Extract the [X, Y] coordinate from the center of the cell holding the provided text.  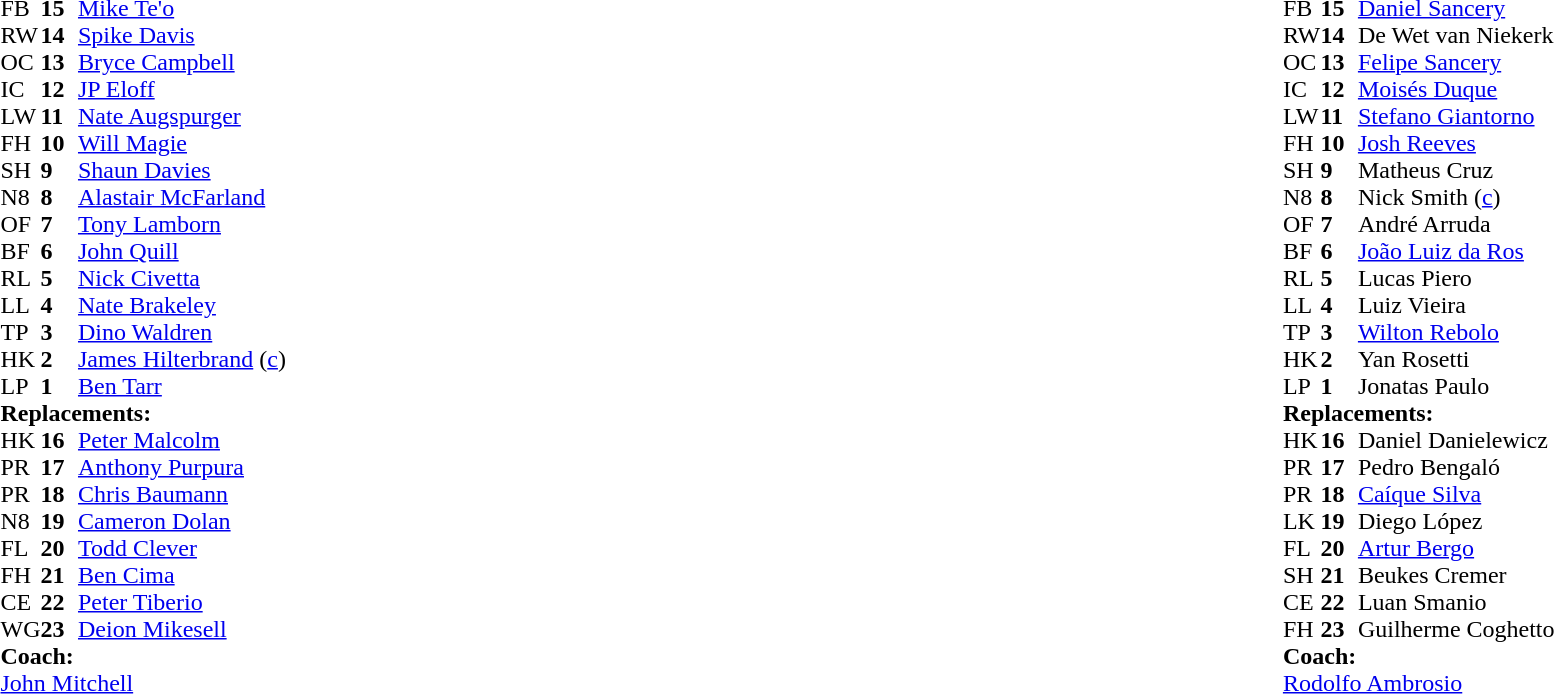
LK [1302, 522]
Shaun Davies [182, 170]
John Quill [182, 252]
James Hilterbrand (c) [182, 360]
Anthony Purpura [182, 468]
Tony Lamborn [182, 224]
Nate Augspurger [182, 116]
Alastair McFarland [182, 198]
Spike Davis [182, 36]
Nick Civetta [182, 278]
Ben Tarr [182, 386]
Replacements: [142, 414]
Nate Brakeley [182, 306]
Coach: [142, 656]
Deion Mikesell [182, 630]
Dino Waldren [182, 332]
Will Magie [182, 144]
Cameron Dolan [182, 522]
Bryce Campbell [182, 62]
Chris Baumann [182, 494]
WG [20, 630]
Peter Malcolm [182, 440]
Peter Tiberio [182, 602]
JP Eloff [182, 90]
Todd Clever [182, 548]
Ben Cima [182, 576]
